Search for the cell housing the specified text and yield its [x, y] center coordinate. 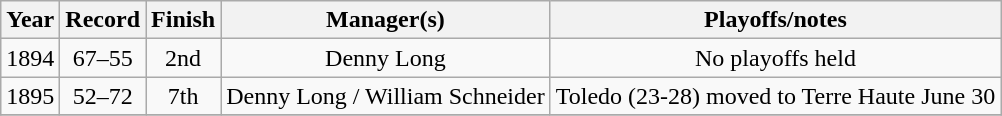
Record [103, 20]
Year [30, 20]
67–55 [103, 58]
52–72 [103, 96]
1895 [30, 96]
Denny Long [386, 58]
Finish [184, 20]
Playoffs/notes [775, 20]
Toledo (23-28) moved to Terre Haute June 30 [775, 96]
Denny Long / William Schneider [386, 96]
Manager(s) [386, 20]
No playoffs held [775, 58]
1894 [30, 58]
2nd [184, 58]
7th [184, 96]
